Find where the given text appears and provide that cell's center as [x, y] coordinate. 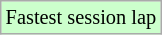
Fastest session lap [81, 17]
